Scan for the cell matching the given text and deliver its (X, Y) coordinate at center. 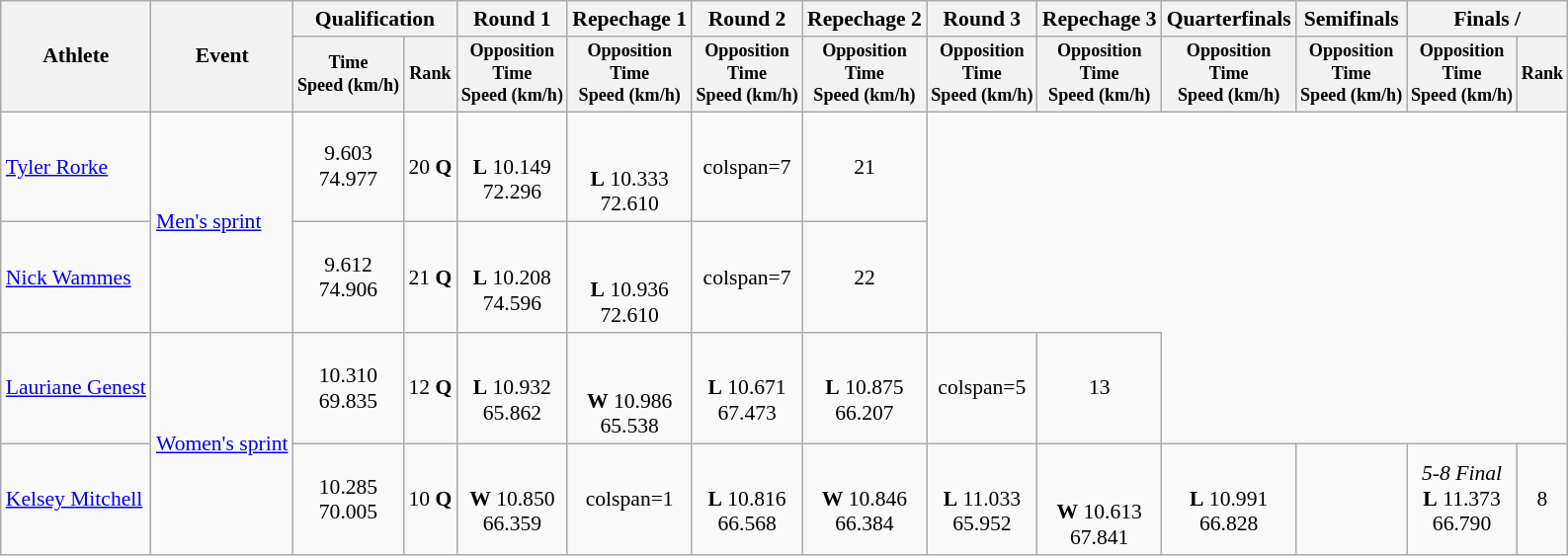
Lauriane Genest (76, 388)
colspan=1 (629, 499)
Nick Wammes (76, 278)
TimeSpeed (km/h) (349, 74)
L 10.93672.610 (629, 278)
L 10.87566.207 (865, 388)
13 (1100, 388)
L 10.67167.473 (747, 388)
Athlete (76, 56)
Tyler Rorke (76, 167)
L 10.93265.862 (512, 388)
10.28570.005 (349, 499)
10.31069.835 (349, 388)
21 Q (430, 278)
Round 1 (512, 19)
5-8 FinalL 11.37366.790 (1462, 499)
Repechage 3 (1100, 19)
L 10.81666.568 (747, 499)
W 10.84666.384 (865, 499)
colspan=5 (982, 388)
Quarterfinals (1229, 19)
Men's sprint (222, 222)
Event (222, 56)
Qualification (375, 19)
W 10.61367.841 (1100, 499)
Round 3 (982, 19)
9.61274.906 (349, 278)
Repechage 1 (629, 19)
L 11.03365.952 (982, 499)
Semifinals (1352, 19)
8 (1541, 499)
10 Q (430, 499)
20 Q (430, 167)
L 10.20874.596 (512, 278)
Kelsey Mitchell (76, 499)
L 10.14972.296 (512, 167)
Women's sprint (222, 443)
W 10.85066.359 (512, 499)
22 (865, 278)
12 Q (430, 388)
L 10.99166.828 (1229, 499)
W 10.98665.538 (629, 388)
Round 2 (747, 19)
9.60374.977 (349, 167)
Finals / (1488, 19)
L 10.33372.610 (629, 167)
21 (865, 167)
Repechage 2 (865, 19)
